For the text-containing cell, return its midpoint in (x, y) coordinate format. 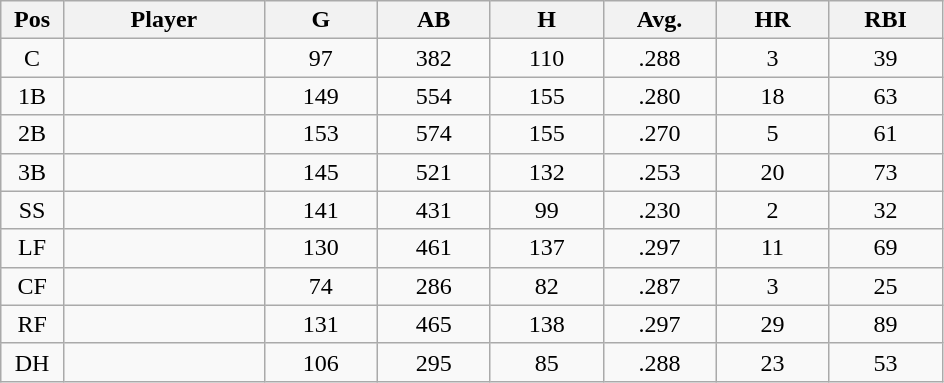
61 (886, 134)
69 (886, 248)
SS (32, 210)
Player (164, 20)
39 (886, 58)
LF (32, 248)
99 (546, 210)
132 (546, 172)
2 (772, 210)
138 (546, 324)
141 (320, 210)
AB (434, 20)
32 (886, 210)
23 (772, 362)
286 (434, 286)
153 (320, 134)
295 (434, 362)
3B (32, 172)
110 (546, 58)
RF (32, 324)
Pos (32, 20)
382 (434, 58)
97 (320, 58)
574 (434, 134)
145 (320, 172)
20 (772, 172)
53 (886, 362)
11 (772, 248)
H (546, 20)
106 (320, 362)
131 (320, 324)
5 (772, 134)
461 (434, 248)
DH (32, 362)
82 (546, 286)
25 (886, 286)
73 (886, 172)
RBI (886, 20)
1B (32, 96)
149 (320, 96)
431 (434, 210)
74 (320, 286)
C (32, 58)
63 (886, 96)
2B (32, 134)
.253 (660, 172)
.230 (660, 210)
.270 (660, 134)
.280 (660, 96)
130 (320, 248)
137 (546, 248)
Avg. (660, 20)
CF (32, 286)
465 (434, 324)
29 (772, 324)
89 (886, 324)
G (320, 20)
.287 (660, 286)
18 (772, 96)
85 (546, 362)
554 (434, 96)
HR (772, 20)
521 (434, 172)
